Search for the cell housing the specified text and yield its (X, Y) center coordinate. 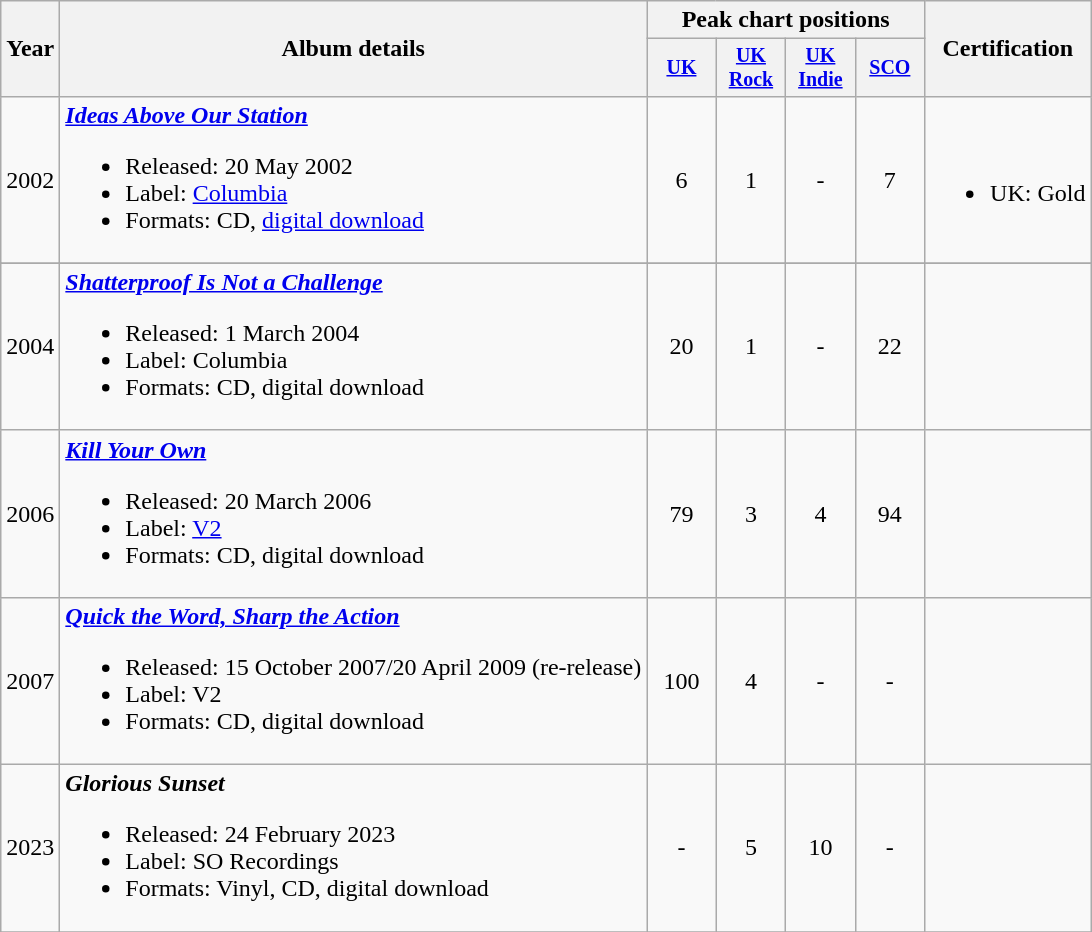
2023 (30, 848)
Shatterproof Is Not a ChallengeReleased: 1 March 2004Label: ColumbiaFormats: CD, digital download (354, 346)
2007 (30, 680)
UK Indie (820, 68)
Glorious SunsetReleased: 24 February 2023Label: SO RecordingsFormats: Vinyl, CD, digital download (354, 848)
2004 (30, 346)
2002 (30, 180)
100 (682, 680)
2006 (30, 514)
7 (890, 180)
Quick the Word, Sharp the ActionReleased: 15 October 2007/20 April 2009 (re-release)Label: V2Formats: CD, digital download (354, 680)
Year (30, 49)
3 (750, 514)
5 (750, 848)
SCO (890, 68)
20 (682, 346)
Ideas Above Our StationReleased: 20 May 2002Label: ColumbiaFormats: CD, digital download (354, 180)
79 (682, 514)
Kill Your OwnReleased: 20 March 2006Label: V2Formats: CD, digital download (354, 514)
Album details (354, 49)
10 (820, 848)
UK (682, 68)
UK Rock (750, 68)
Certification (1008, 49)
94 (890, 514)
22 (890, 346)
Peak chart positions (786, 20)
UK: Gold (1008, 180)
6 (682, 180)
